Pinpoint the cell where the given text exists, returning its [X, Y] midpoint coordinate. 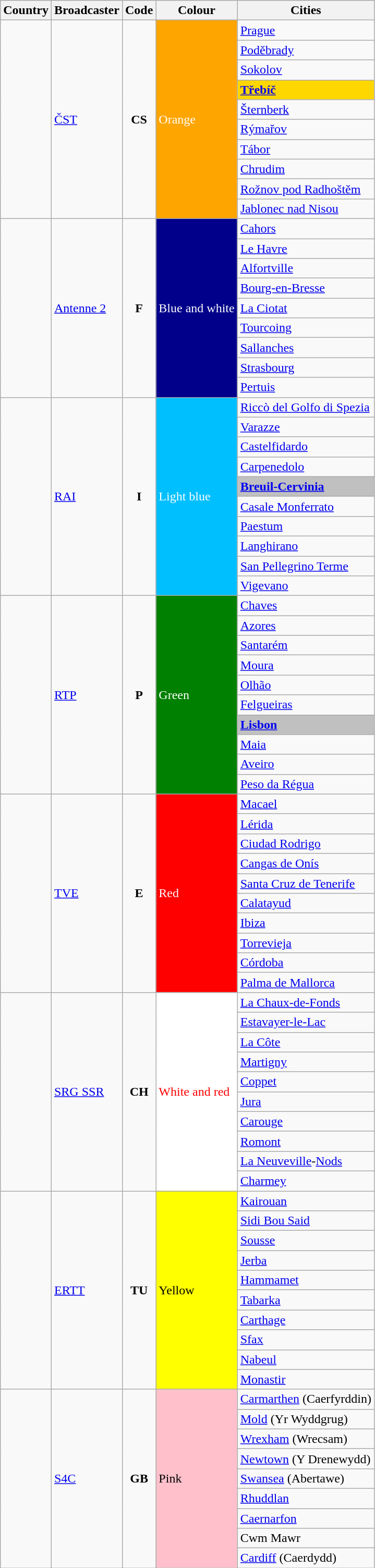
Felgueiras [306, 705]
Rhuddlan [306, 1498]
Code [139, 10]
Jerba [306, 1260]
Maia [306, 744]
CS [139, 120]
Colour [197, 10]
Azores [306, 626]
Tabarka [306, 1300]
Estavayer-le-Lac [306, 1022]
Swansea (Abertawe) [306, 1478]
Sfax [306, 1340]
F [139, 308]
Moura [306, 665]
Jura [306, 1101]
Třebíč [306, 90]
Santa Cruz de Tenerife [306, 884]
Country [26, 10]
Bourg-en-Bresse [306, 288]
Varazze [306, 427]
Carpenedolo [306, 467]
RTP [87, 695]
La Chaux-de-Fonds [306, 1002]
Nabeul [306, 1359]
Pertuis [306, 387]
Tourcoing [306, 328]
Martigny [306, 1062]
CH [139, 1092]
Monastir [306, 1379]
S4C [87, 1478]
Macael [306, 804]
Paestum [306, 526]
Palma de Mallorca [306, 983]
Jablonec nad Nisou [306, 209]
Calatayud [306, 903]
Wrexham (Wrecsam) [306, 1439]
Cwm Mawr [306, 1538]
RAI [87, 496]
Breuil-Cervinia [306, 486]
Sokolov [306, 70]
White and red [197, 1092]
Olhão [306, 685]
Lérida [306, 824]
Torrevieja [306, 943]
I [139, 496]
Ciudad Rodrigo [306, 843]
Aveiro [306, 764]
Sousse [306, 1241]
Poděbrady [306, 50]
ERTT [87, 1290]
Chaves [306, 606]
Kairouan [306, 1200]
Hammamet [306, 1280]
Newtown (Y Drenewydd) [306, 1459]
Carmarthen (Caerfyrddin) [306, 1399]
Charmey [306, 1181]
Sidi Bou Said [306, 1221]
Cardiff (Caerdydd) [306, 1558]
Ibiza [306, 923]
Langhirano [306, 546]
Šternberk [306, 109]
ČST [87, 120]
Vigevano [306, 586]
Blue and white [197, 308]
Alfortville [306, 268]
Cities [306, 10]
La Neuveville-Nods [306, 1161]
Antenne 2 [87, 308]
Peso da Régua [306, 784]
Caernarfon [306, 1518]
Light blue [197, 496]
E [139, 893]
Prague [306, 30]
Cangas de Onís [306, 863]
Broadcaster [87, 10]
Castelfidardo [306, 447]
Coppet [306, 1082]
Cahors [306, 228]
TVE [87, 893]
La Ciotat [306, 308]
Chrudim [306, 169]
SRG SSR [87, 1092]
Pink [197, 1478]
Romont [306, 1141]
GB [139, 1478]
Tábor [306, 149]
Riccò del Golfo di Spezia [306, 407]
Mold (Yr Wyddgrug) [306, 1419]
Red [197, 893]
Rýmařov [306, 129]
Córdoba [306, 963]
Carouge [306, 1121]
Strasbourg [306, 367]
San Pellegrino Terme [306, 566]
Rožnov pod Radhoštěm [306, 189]
Green [197, 695]
Yellow [197, 1290]
TU [139, 1290]
Sallanches [306, 348]
La Côte [306, 1042]
Santarém [306, 645]
Carthage [306, 1320]
Lisbon [306, 725]
Casale Monferrato [306, 506]
Orange [197, 120]
P [139, 695]
Le Havre [306, 249]
